From the cell containing the given text, extract its center point as (x, y) coordinate. 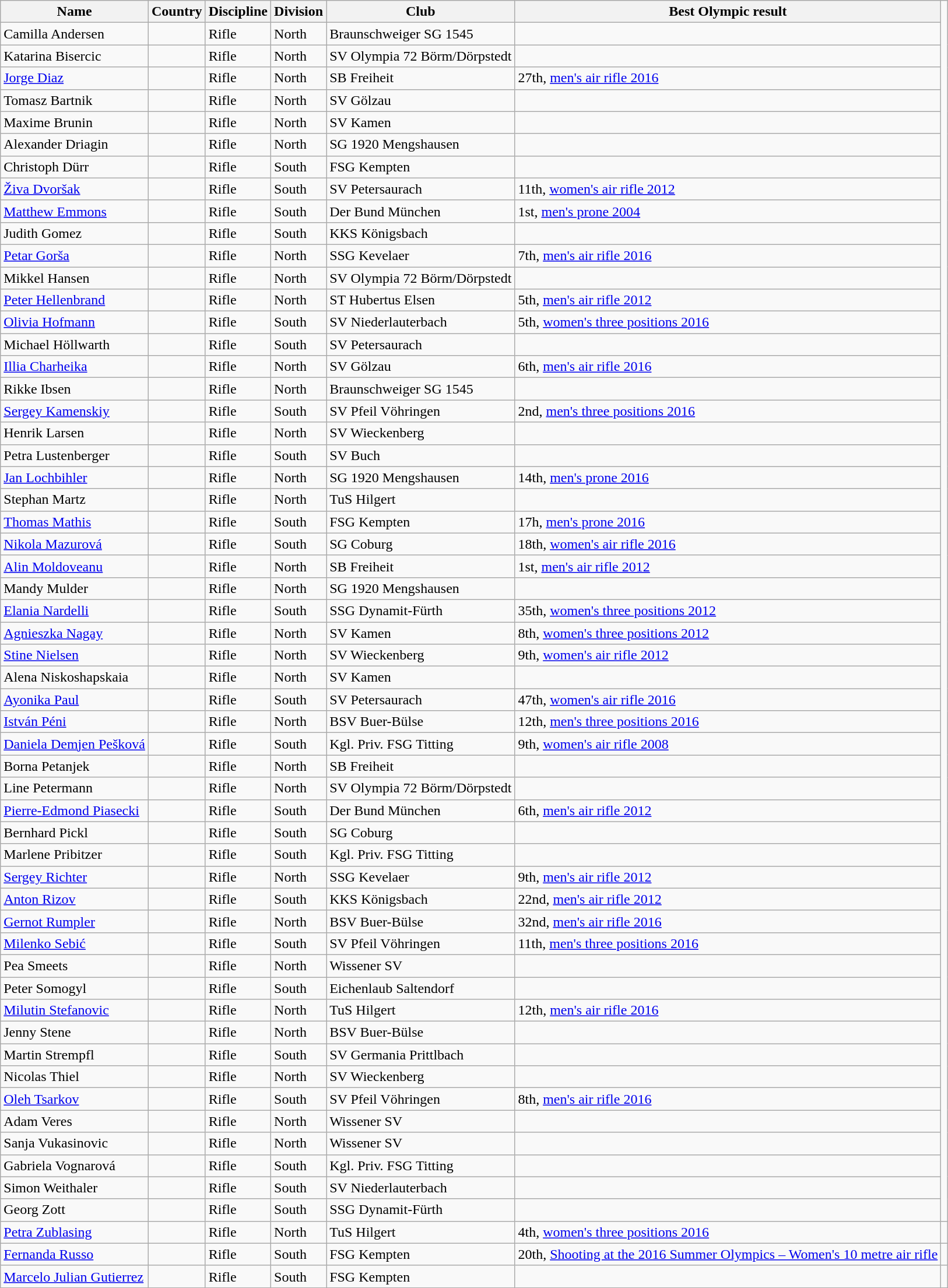
Alexander Driagin (75, 145)
Gabriela Vognarová (75, 1166)
12th, men's air rifle 2016 (728, 1010)
Mandy Mulder (75, 588)
Martin Strempfl (75, 1055)
Živa Dvoršak (75, 189)
9th, women's air rifle 2008 (728, 744)
Petra Lustenberger (75, 455)
Rikke Ibsen (75, 389)
Oleh Tsarkov (75, 1099)
Sergey Kamenskiy (75, 411)
Division (299, 12)
Fernanda Russo (75, 1254)
Simon Weithaler (75, 1188)
Daniela Demjen Pešková (75, 744)
11th, women's air rifle 2012 (728, 189)
Eichenlaub Saltendorf (421, 988)
Stephan Martz (75, 500)
Jan Lochbihler (75, 478)
István Péni (75, 722)
Jorge Diaz (75, 78)
8th, women's three positions 2012 (728, 633)
Stine Nielsen (75, 655)
Katarina Bisercic (75, 56)
Camilla Andersen (75, 34)
SV Germania Prittlbach (421, 1055)
SV Buch (421, 455)
Sergey Richter (75, 877)
Mikkel Hansen (75, 278)
Petra Zublasing (75, 1232)
14th, men's prone 2016 (728, 478)
2nd, men's three positions 2016 (728, 411)
Olivia Hofmann (75, 322)
32nd, men's air rifle 2016 (728, 921)
Jenny Stene (75, 1033)
Elania Nardelli (75, 610)
Discipline (238, 12)
Pierre-Edmond Piasecki (75, 810)
Club (421, 12)
Georg Zott (75, 1210)
Judith Gomez (75, 233)
Matthew Emmons (75, 211)
Alin Moldoveanu (75, 566)
Anton Rizov (75, 899)
Bernhard Pickl (75, 833)
Adam Veres (75, 1121)
9th, men's air rifle 2012 (728, 877)
Best Olympic result (728, 12)
Tomasz Bartnik (75, 100)
12th, men's three positions 2016 (728, 722)
6th, men's air rifle 2012 (728, 810)
Maxime Brunin (75, 122)
Marcelo Julian Gutierrez (75, 1276)
Illia Charheika (75, 367)
Nicolas Thiel (75, 1077)
Christoph Dürr (75, 167)
Pea Smeets (75, 966)
Ayonika Paul (75, 700)
Marlene Pribitzer (75, 855)
5th, women's three positions 2016 (728, 322)
Agnieszka Nagay (75, 633)
20th, Shooting at the 2016 Summer Olympics – Women's 10 metre air rifle (728, 1254)
Borna Petanjek (75, 766)
7th, men's air rifle 2016 (728, 255)
9th, women's air rifle 2012 (728, 655)
35th, women's three positions 2012 (728, 610)
Gernot Rumpler (75, 921)
6th, men's air rifle 2016 (728, 367)
1st, men's prone 2004 (728, 211)
47th, women's air rifle 2016 (728, 700)
Nikola Mazurová (75, 544)
Henrik Larsen (75, 433)
ST Hubertus Elsen (421, 300)
Thomas Mathis (75, 522)
1st, men's air rifle 2012 (728, 566)
11th, men's three positions 2016 (728, 943)
Name (75, 12)
Peter Hellenbrand (75, 300)
Peter Somogyl (75, 988)
Alena Niskoshapskaia (75, 678)
8th, men's air rifle 2016 (728, 1099)
5th, men's air rifle 2012 (728, 300)
Petar Gorša (75, 255)
Line Petermann (75, 788)
Michael Höllwarth (75, 345)
Sanja Vukasinovic (75, 1143)
22nd, men's air rifle 2012 (728, 899)
Country (177, 12)
Milutin Stefanovic (75, 1010)
Milenko Sebić (75, 943)
18th, women's air rifle 2016 (728, 544)
27th, men's air rifle 2016 (728, 78)
4th, women's three positions 2016 (728, 1232)
17h, men's prone 2016 (728, 522)
